Scan for the cell matching the given text and deliver its [x, y] coordinate at center. 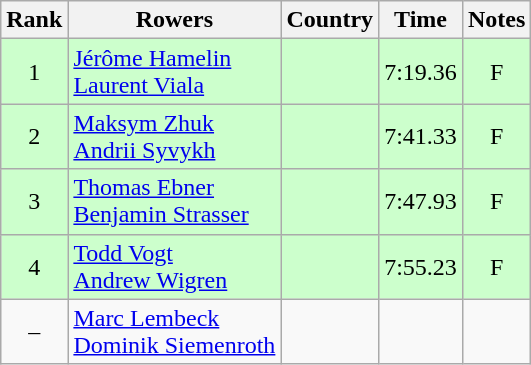
Time [421, 20]
3 [34, 202]
Rank [34, 20]
Rowers [174, 20]
2 [34, 136]
Country [330, 20]
1 [34, 72]
Notes [496, 20]
4 [34, 266]
Jérôme HamelinLaurent Viala [174, 72]
– [34, 332]
Maksym ZhukAndrii Syvykh [174, 136]
7:41.33 [421, 136]
7:55.23 [421, 266]
7:47.93 [421, 202]
Todd VogtAndrew Wigren [174, 266]
7:19.36 [421, 72]
Marc LembeckDominik Siemenroth [174, 332]
Thomas EbnerBenjamin Strasser [174, 202]
